Detect which cell encompasses the target text, then output its (x, y) center coordinate. 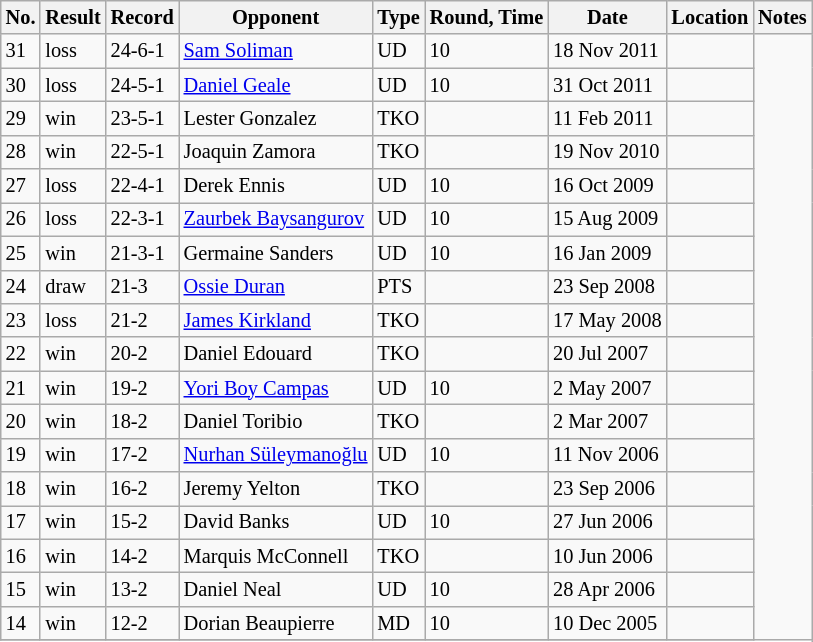
22-3-1 (142, 219)
16 Jan 2009 (607, 253)
Location (710, 17)
14-2 (142, 556)
Opponent (276, 17)
20-2 (142, 354)
30 (21, 85)
Sam Soliman (276, 51)
24-6-1 (142, 51)
Daniel Geale (276, 85)
19-2 (142, 388)
Record (142, 17)
Daniel Neal (276, 589)
10 Dec 2005 (607, 623)
22-5-1 (142, 152)
Round, Time (486, 17)
21-3 (142, 287)
31 Oct 2011 (607, 85)
17-2 (142, 455)
23 Sep 2008 (607, 287)
17 May 2008 (607, 320)
14 (21, 623)
23-5-1 (142, 118)
31 (21, 51)
Ossie Duran (276, 287)
draw (72, 287)
Jeremy Yelton (276, 489)
17 (21, 522)
Marquis McConnell (276, 556)
16 Oct 2009 (607, 186)
Daniel Edouard (276, 354)
19 (21, 455)
Lester Gonzalez (276, 118)
20 Jul 2007 (607, 354)
12-2 (142, 623)
Daniel Toribio (276, 421)
22-4-1 (142, 186)
Yori Boy Campas (276, 388)
Result (72, 17)
16 (21, 556)
23 Sep 2006 (607, 489)
28 Apr 2006 (607, 589)
23 (21, 320)
Type (398, 17)
10 Jun 2006 (607, 556)
15 (21, 589)
19 Nov 2010 (607, 152)
Zaurbek Baysangurov (276, 219)
PTS (398, 287)
Dorian Beaupierre (276, 623)
28 (21, 152)
Nurhan Süleymanoğlu (276, 455)
15 Aug 2009 (607, 219)
18 Nov 2011 (607, 51)
24-5-1 (142, 85)
27 Jun 2006 (607, 522)
26 (21, 219)
25 (21, 253)
No. (21, 17)
MD (398, 623)
Derek Ennis (276, 186)
18 (21, 489)
David Banks (276, 522)
Date (607, 17)
16-2 (142, 489)
2 May 2007 (607, 388)
11 Feb 2011 (607, 118)
2 Mar 2007 (607, 421)
11 Nov 2006 (607, 455)
Joaquin Zamora (276, 152)
29 (21, 118)
18-2 (142, 421)
21-3-1 (142, 253)
24 (21, 287)
Germaine Sanders (276, 253)
15-2 (142, 522)
James Kirkland (276, 320)
21-2 (142, 320)
Notes (782, 17)
27 (21, 186)
21 (21, 388)
20 (21, 421)
13-2 (142, 589)
22 (21, 354)
